Extract the (X, Y) coordinate from the center of the cell holding the provided text.  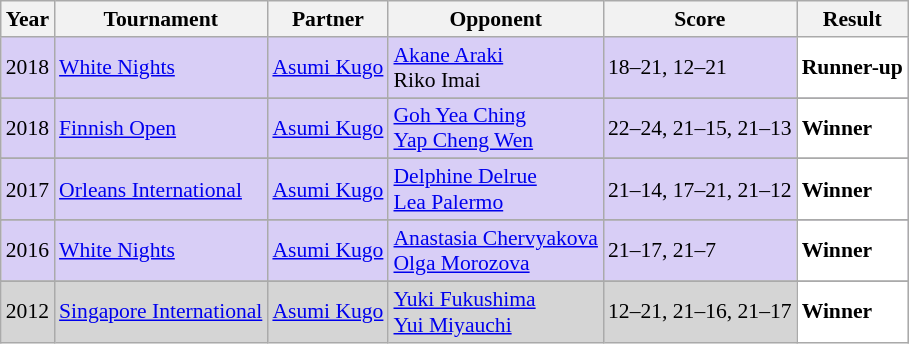
Delphine Delrue Lea Palermo (496, 190)
Yuki Fukushima Yui Miyauchi (496, 312)
12–21, 21–16, 21–17 (700, 312)
Score (700, 19)
Result (852, 19)
Year (28, 19)
Tournament (160, 19)
18–21, 12–21 (700, 68)
Singapore International (160, 312)
Goh Yea Ching Yap Cheng Wen (496, 128)
2012 (28, 312)
Akane Araki Riko Imai (496, 68)
Partner (328, 19)
2017 (28, 190)
Opponent (496, 19)
Finnish Open (160, 128)
Anastasia Chervyakova Olga Morozova (496, 250)
22–24, 21–15, 21–13 (700, 128)
Runner-up (852, 68)
Orleans International (160, 190)
2016 (28, 250)
21–14, 17–21, 21–12 (700, 190)
21–17, 21–7 (700, 250)
